Output the (x, y) coordinate of the center of the cell containing the given text.  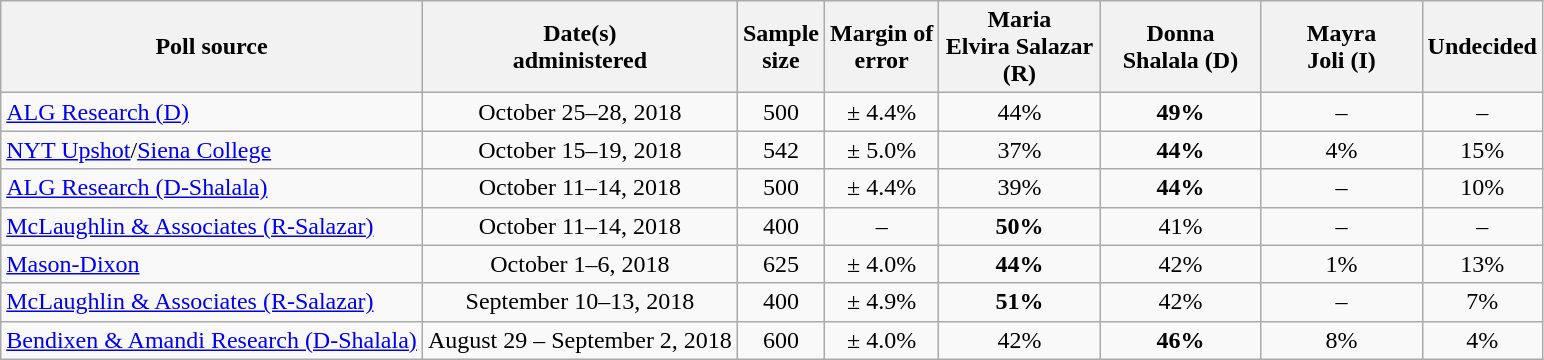
Margin oferror (881, 47)
Undecided (1482, 47)
Date(s)administered (580, 47)
October 1–6, 2018 (580, 264)
Poll source (212, 47)
8% (1342, 340)
542 (780, 150)
Mason-Dixon (212, 264)
13% (1482, 264)
37% (1020, 150)
October 15–19, 2018 (580, 150)
MariaElvira Salazar (R) (1020, 47)
ALG Research (D-Shalala) (212, 188)
50% (1020, 226)
625 (780, 264)
600 (780, 340)
± 4.9% (881, 302)
NYT Upshot/Siena College (212, 150)
39% (1020, 188)
46% (1180, 340)
MayraJoli (I) (1342, 47)
Samplesize (780, 47)
7% (1482, 302)
10% (1482, 188)
DonnaShalala (D) (1180, 47)
± 5.0% (881, 150)
August 29 – September 2, 2018 (580, 340)
ALG Research (D) (212, 112)
15% (1482, 150)
October 25–28, 2018 (580, 112)
1% (1342, 264)
51% (1020, 302)
Bendixen & Amandi Research (D-Shalala) (212, 340)
41% (1180, 226)
September 10–13, 2018 (580, 302)
49% (1180, 112)
